Output the (X, Y) coordinate of the center of the cell containing the given text.  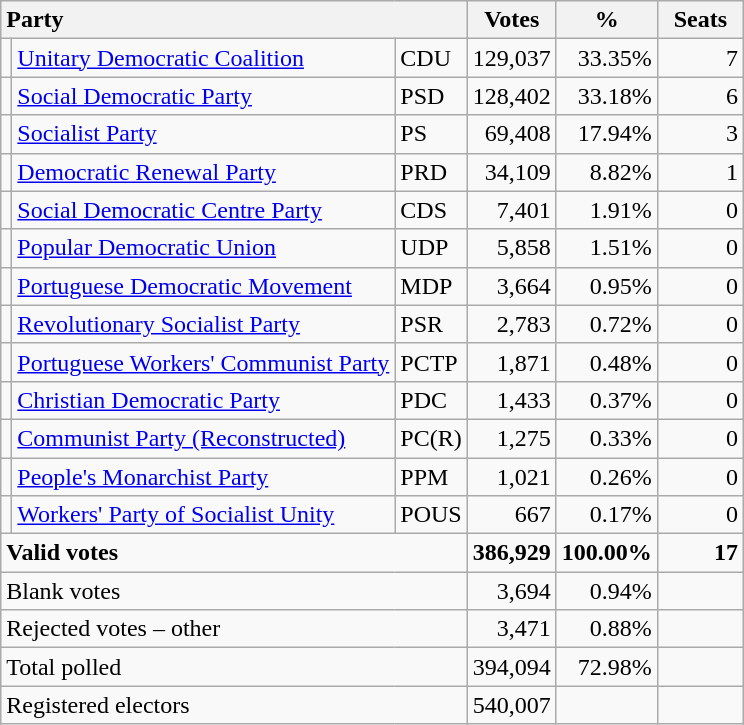
Socialist Party (204, 134)
129,037 (512, 58)
UDP (431, 248)
Christian Democratic Party (204, 400)
PDC (431, 400)
Valid votes (234, 553)
Registered electors (234, 705)
Democratic Renewal Party (204, 172)
0.33% (606, 438)
3 (700, 134)
Portuguese Workers' Communist Party (204, 362)
2,783 (512, 324)
0.37% (606, 400)
100.00% (606, 553)
72.98% (606, 667)
17.94% (606, 134)
0.95% (606, 286)
Party (234, 20)
% (606, 20)
540,007 (512, 705)
1 (700, 172)
3,471 (512, 629)
1.51% (606, 248)
CDS (431, 210)
MDP (431, 286)
Revolutionary Socialist Party (204, 324)
0.48% (606, 362)
Popular Democratic Union (204, 248)
1.91% (606, 210)
POUS (431, 515)
1,275 (512, 438)
3,664 (512, 286)
0.88% (606, 629)
Social Democratic Centre Party (204, 210)
Votes (512, 20)
PS (431, 134)
PSD (431, 96)
Workers' Party of Socialist Unity (204, 515)
0.26% (606, 477)
Portuguese Democratic Movement (204, 286)
Unitary Democratic Coalition (204, 58)
6 (700, 96)
34,109 (512, 172)
33.18% (606, 96)
386,929 (512, 553)
Seats (700, 20)
PPM (431, 477)
Blank votes (234, 591)
Rejected votes – other (234, 629)
8.82% (606, 172)
1,433 (512, 400)
7,401 (512, 210)
3,694 (512, 591)
1,871 (512, 362)
CDU (431, 58)
5,858 (512, 248)
667 (512, 515)
1,021 (512, 477)
128,402 (512, 96)
PC(R) (431, 438)
Total polled (234, 667)
0.94% (606, 591)
Communist Party (Reconstructed) (204, 438)
0.72% (606, 324)
17 (700, 553)
33.35% (606, 58)
PCTP (431, 362)
People's Monarchist Party (204, 477)
PRD (431, 172)
Social Democratic Party (204, 96)
7 (700, 58)
0.17% (606, 515)
394,094 (512, 667)
69,408 (512, 134)
PSR (431, 324)
